Extract the [x, y] coordinate from the center of the cell holding the provided text.  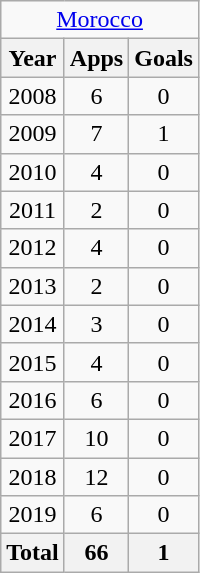
66 [96, 553]
Year [33, 58]
7 [96, 134]
Apps [96, 58]
10 [96, 438]
2015 [33, 362]
2017 [33, 438]
2019 [33, 515]
Goals [164, 58]
2010 [33, 172]
Morocco [100, 20]
2012 [33, 248]
2013 [33, 286]
2011 [33, 210]
2016 [33, 400]
2009 [33, 134]
2018 [33, 477]
12 [96, 477]
Total [33, 553]
2008 [33, 96]
2014 [33, 324]
3 [96, 324]
